Return [X, Y] of the center of cell containing provided text 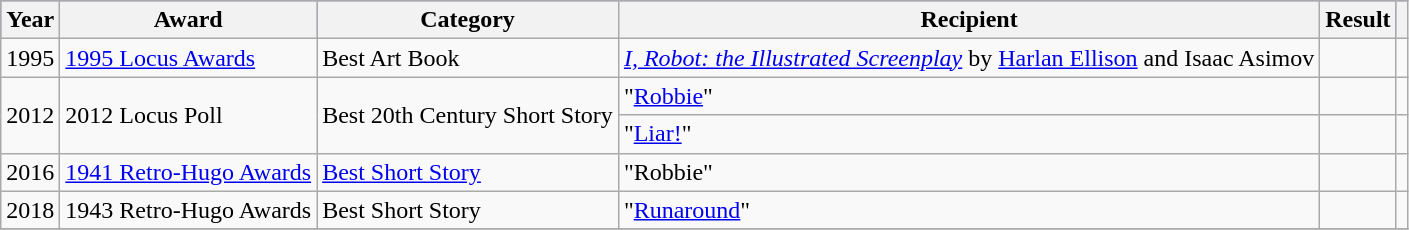
Category [468, 20]
1943 Retro-Hugo Awards [188, 210]
Year [30, 20]
Best 20th Century Short Story [468, 115]
Recipient [968, 20]
1995 [30, 58]
Result [1358, 20]
2016 [30, 172]
"Runaround" [968, 210]
"Liar!" [968, 134]
1995 Locus Awards [188, 58]
I, Robot: the Illustrated Screenplay by Harlan Ellison and Isaac Asimov [968, 58]
2018 [30, 210]
2012 [30, 115]
Best Art Book [468, 58]
Award [188, 20]
1941 Retro-Hugo Awards [188, 172]
2012 Locus Poll [188, 115]
